Determine the [X, Y] coordinate at the center of the cell enclosing the given text.  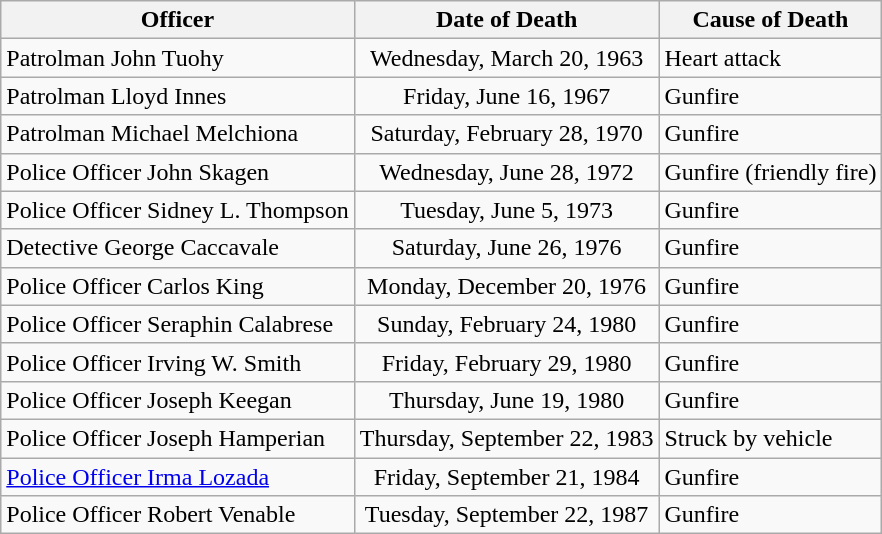
Friday, June 16, 1967 [506, 96]
Tuesday, June 5, 1973 [506, 210]
Struck by vehicle [770, 438]
Saturday, June 26, 1976 [506, 248]
Police Officer Joseph Hamperian [178, 438]
Patrolman Michael Melchiona [178, 134]
Date of Death [506, 20]
Police Officer Carlos King [178, 286]
Patrolman Lloyd Innes [178, 96]
Heart attack [770, 58]
Wednesday, March 20, 1963 [506, 58]
Monday, December 20, 1976 [506, 286]
Sunday, February 24, 1980 [506, 324]
Police Officer Irma Lozada [178, 477]
Friday, September 21, 1984 [506, 477]
Gunfire (friendly fire) [770, 172]
Tuesday, September 22, 1987 [506, 515]
Police Officer Irving W. Smith [178, 362]
Police Officer Sidney L. Thompson [178, 210]
Police Officer Seraphin Calabrese [178, 324]
Saturday, February 28, 1970 [506, 134]
Police Officer John Skagen [178, 172]
Wednesday, June 28, 1972 [506, 172]
Thursday, June 19, 1980 [506, 400]
Patrolman John Tuohy [178, 58]
Officer [178, 20]
Cause of Death [770, 20]
Thursday, September 22, 1983 [506, 438]
Detective George Caccavale [178, 248]
Police Officer Robert Venable [178, 515]
Friday, February 29, 1980 [506, 362]
Police Officer Joseph Keegan [178, 400]
